Return the (x, y) coordinate for the center point of the cell that contains the specified text.  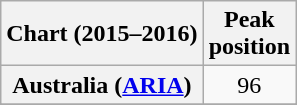
Chart (2015–2016) (102, 34)
96 (249, 85)
Peakposition (249, 34)
Australia (ARIA) (102, 85)
